Output the [x, y] coordinate of the center of the cell containing the given text.  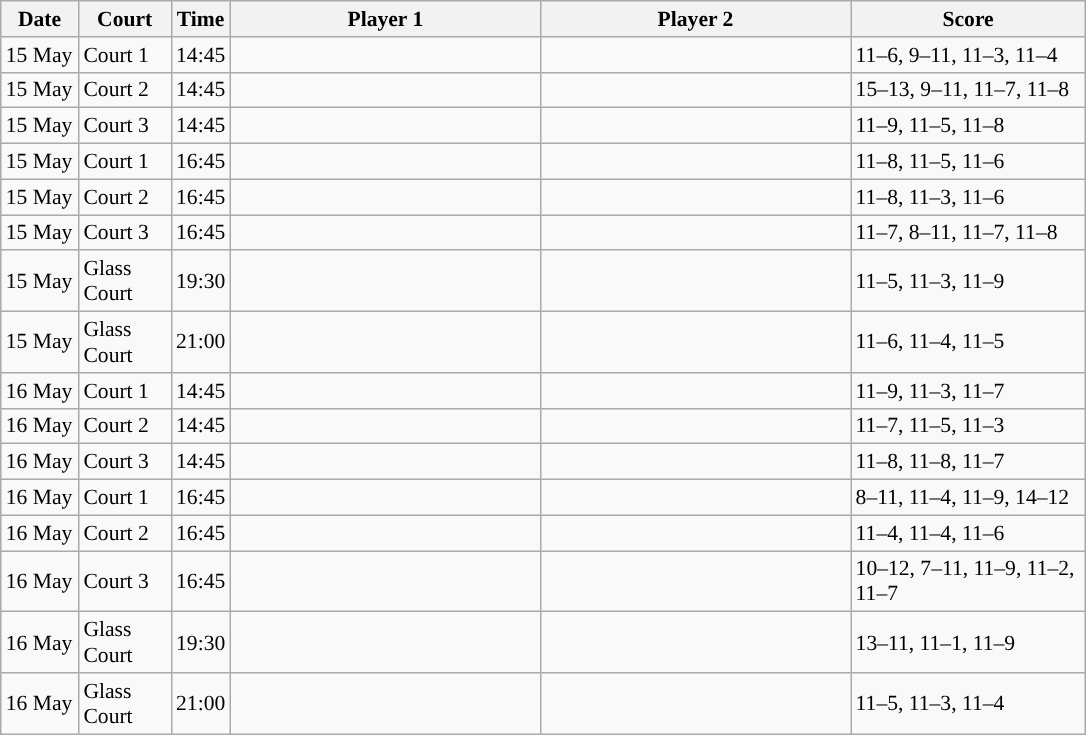
Player 2 [695, 19]
8–11, 11–4, 11–9, 14–12 [968, 498]
Player 1 [385, 19]
11–8, 11–8, 11–7 [968, 462]
11–5, 11–3, 11–9 [968, 282]
Score [968, 19]
15–13, 9–11, 11–7, 11–8 [968, 90]
11–9, 11–5, 11–8 [968, 126]
13–11, 11–1, 11–9 [968, 642]
Time [200, 19]
Court [124, 19]
11–9, 11–3, 11–7 [968, 391]
11–6, 11–4, 11–5 [968, 342]
10–12, 7–11, 11–9, 11–2, 11–7 [968, 582]
11–8, 11–5, 11–6 [968, 162]
11–4, 11–4, 11–6 [968, 533]
11–6, 9–11, 11–3, 11–4 [968, 55]
11–8, 11–3, 11–6 [968, 197]
11–5, 11–3, 11–4 [968, 704]
11–7, 8–11, 11–7, 11–8 [968, 233]
11–7, 11–5, 11–3 [968, 426]
Date [40, 19]
